Return the [X, Y] coordinate for the center point of the cell that contains the specified text.  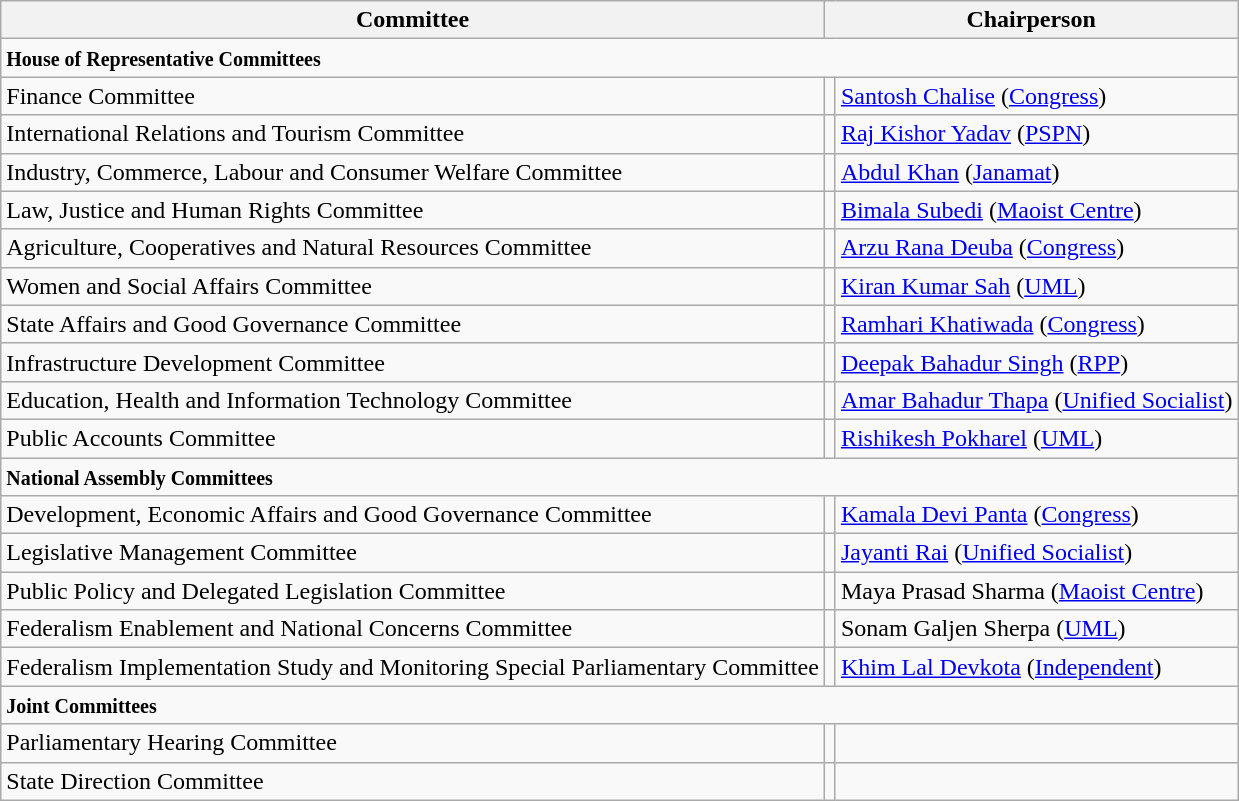
Ramhari Khatiwada (Congress) [1036, 324]
Committee [413, 20]
Santosh Chalise (Congress) [1036, 96]
Raj Kishor Yadav (PSPN) [1036, 134]
Jayanti Rai (Unified Socialist) [1036, 553]
National Assembly Committees [620, 477]
Development, Economic Affairs and Good Governance Committee [413, 515]
Khim Lal Devkota (Independent) [1036, 667]
Agriculture, Cooperatives and Natural Resources Committee [413, 248]
House of Representative Committees [620, 58]
State Direction Committee [413, 781]
Women and Social Affairs Committee [413, 286]
Kamala Devi Panta (Congress) [1036, 515]
International Relations and Tourism Committee [413, 134]
Industry, Commerce, Labour and Consumer Welfare Committee [413, 172]
Maya Prasad Sharma (Maoist Centre) [1036, 591]
Rishikesh Pokharel (UML) [1036, 438]
Bimala Subedi (Maoist Centre) [1036, 210]
Kiran Kumar Sah (UML) [1036, 286]
Parliamentary Hearing Committee [413, 743]
Sonam Galjen Sherpa (UML) [1036, 629]
Abdul Khan (Janamat) [1036, 172]
State Affairs and Good Governance Committee [413, 324]
Public Accounts Committee [413, 438]
Finance Committee [413, 96]
Education, Health and Information Technology Committee [413, 400]
Federalism Implementation Study and Monitoring Special Parliamentary Committee [413, 667]
Federalism Enablement and National Concerns Committee [413, 629]
Amar Bahadur Thapa (Unified Socialist) [1036, 400]
Public Policy and Delegated Legislation Committee [413, 591]
Joint Committees [620, 705]
Chairperson [1031, 20]
Deepak Bahadur Singh (RPP) [1036, 362]
Law, Justice and Human Rights Committee [413, 210]
Arzu Rana Deuba (Congress) [1036, 248]
Infrastructure Development Committee [413, 362]
Legislative Management Committee [413, 553]
